Detect which cell encompasses the target text, then output its [X, Y] center coordinate. 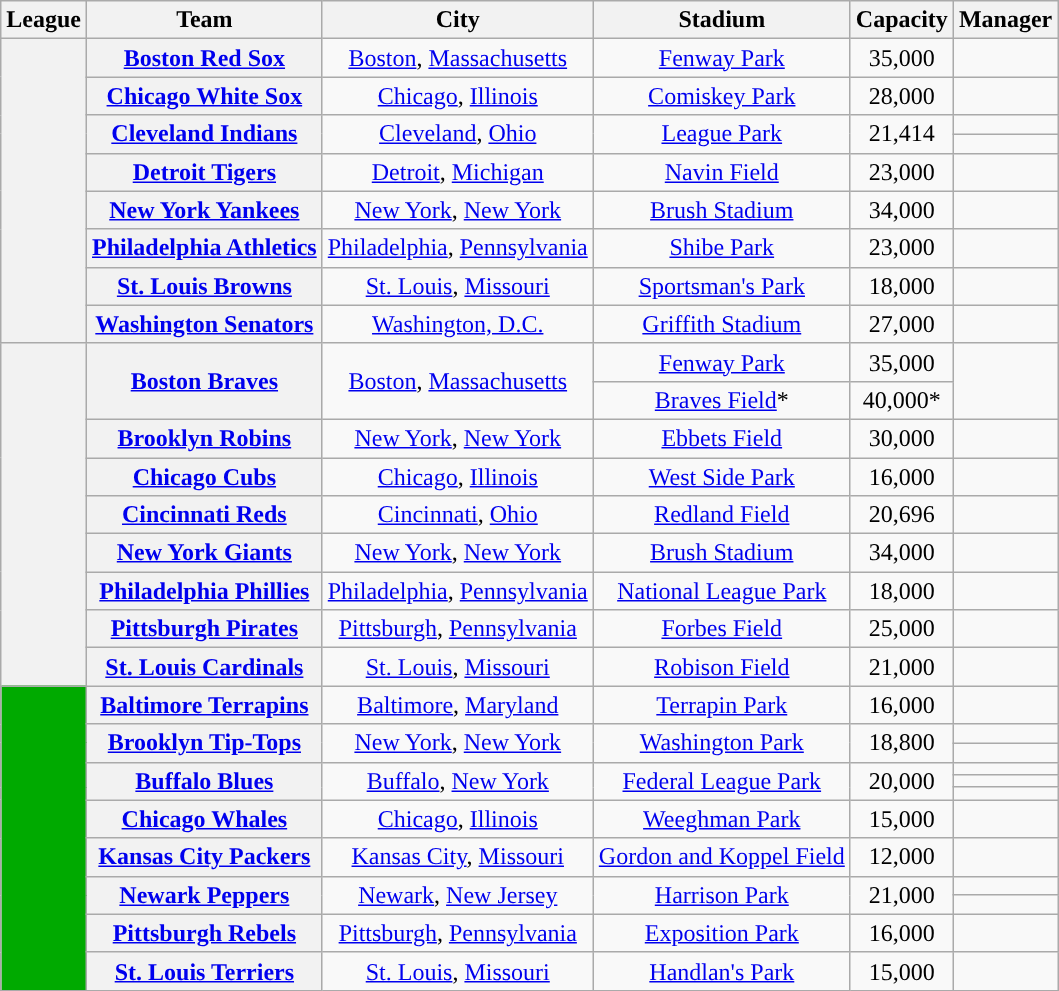
Harrison Park [722, 895]
Terrapin Park [722, 705]
Boston Red Sox [204, 58]
Cleveland Indians [204, 134]
Buffalo, New York [458, 781]
Kansas City Packers [204, 857]
Newark Peppers [204, 895]
Handlan's Park [722, 971]
Cleveland, Ohio [458, 134]
St. Louis Cardinals [204, 667]
National League Park [722, 591]
Chicago Cubs [204, 477]
25,000 [902, 629]
Navin Field [722, 172]
New York Giants [204, 553]
Weeghman Park [722, 819]
Robison Field [722, 667]
Federal League Park [722, 781]
Newark, New Jersey [458, 895]
New York Yankees [204, 210]
30,000 [902, 438]
Washington, D.C. [458, 324]
Shibe Park [722, 248]
20,696 [902, 515]
Sportsman's Park [722, 286]
Buffalo Blues [204, 781]
27,000 [902, 324]
Stadium [722, 20]
Capacity [902, 20]
Chicago White Sox [204, 96]
Brooklyn Tip-Tops [204, 743]
Detroit, Michigan [458, 172]
West Side Park [722, 477]
Redland Field [722, 515]
Pittsburgh Pirates [204, 629]
Gordon and Koppel Field [722, 857]
Griffith Stadium [722, 324]
Comiskey Park [722, 96]
League Park [722, 134]
Team [204, 20]
20,000 [902, 781]
St. Louis Terriers [204, 971]
Baltimore, Maryland [458, 705]
Forbes Field [722, 629]
Pittsburgh Rebels [204, 933]
Detroit Tigers [204, 172]
Kansas City, Missouri [458, 857]
21,414 [902, 134]
Cincinnati Reds [204, 515]
Braves Field* [722, 400]
Ebbets Field [722, 438]
Washington Park [722, 743]
40,000* [902, 400]
Cincinnati, Ohio [458, 515]
Manager [1005, 20]
Chicago Whales [204, 819]
City [458, 20]
Baltimore Terrapins [204, 705]
Exposition Park [722, 933]
18,800 [902, 743]
Philadelphia Athletics [204, 248]
12,000 [902, 857]
League [44, 20]
St. Louis Browns [204, 286]
Washington Senators [204, 324]
Philadelphia Phillies [204, 591]
28,000 [902, 96]
Boston Braves [204, 381]
Brooklyn Robins [204, 438]
